Extract the (x, y) coordinate from the center of the cell holding the provided text.  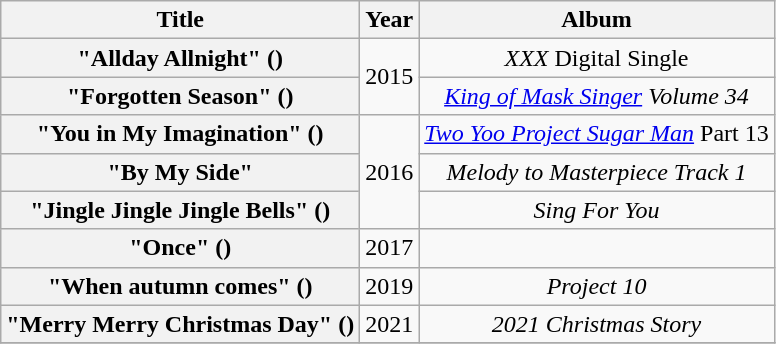
"Forgotten Season" () (180, 96)
2021 Christmas Story (597, 324)
"Once" () (180, 248)
"By My Side" (180, 172)
Year (390, 20)
Project 10 (597, 286)
Sing For You (597, 210)
2019 (390, 286)
2017 (390, 248)
2015 (390, 77)
"Jingle Jingle Jingle Bells" () (180, 210)
Two Yoo Project Sugar Man Part 13 (597, 134)
Album (597, 20)
Melody to Masterpiece Track 1 (597, 172)
"You in My Imagination" () (180, 134)
"When autumn comes" () (180, 286)
2021 (390, 324)
Title (180, 20)
"Allday Allnight" () (180, 58)
King of Mask Singer Volume 34 (597, 96)
XXX Digital Single (597, 58)
"Merry Merry Christmas Day" () (180, 324)
2016 (390, 172)
